Locate the cell with the specified text and output its [X, Y] center coordinate. 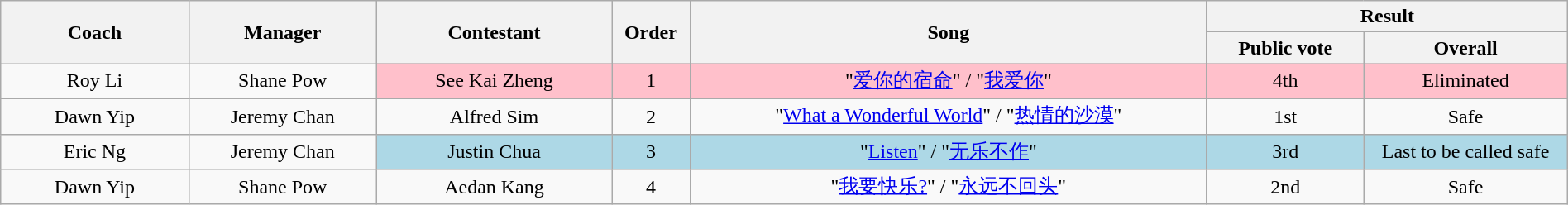
"Listen" / "无乐不作" [948, 152]
"我要快乐?" / "永远不回头" [948, 187]
Overall [1465, 48]
Eliminated [1465, 81]
3rd [1285, 152]
2nd [1285, 187]
4 [652, 187]
Roy Li [94, 81]
Eric Ng [94, 152]
Coach [94, 32]
See Kai Zheng [494, 81]
Justin Chua [494, 152]
Public vote [1285, 48]
4th [1285, 81]
Manager [283, 32]
Order [652, 32]
Last to be called safe [1465, 152]
"What a Wonderful World" / "热情的沙漠" [948, 116]
Alfred Sim [494, 116]
3 [652, 152]
Result [1387, 17]
"爱你的宿命" / "我爱你" [948, 81]
Contestant [494, 32]
Song [948, 32]
2 [652, 116]
1 [652, 81]
1st [1285, 116]
Aedan Kang [494, 187]
